Locate the cell with the specified text and output its (x, y) center coordinate. 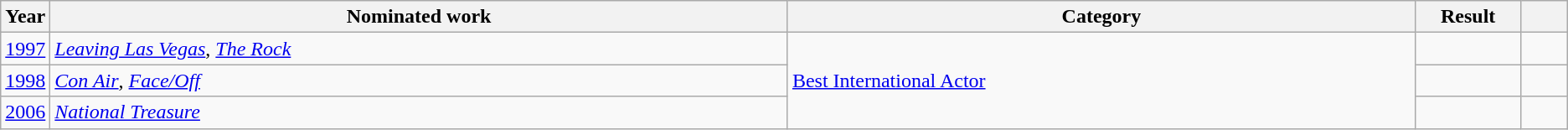
Year (25, 17)
Leaving Las Vegas, The Rock (419, 49)
Best International Actor (1101, 81)
Result (1467, 17)
Category (1101, 17)
Nominated work (419, 17)
Con Air, Face/Off (419, 81)
1998 (25, 81)
2006 (25, 112)
1997 (25, 49)
National Treasure (419, 112)
